From the cell containing the given text, extract its center point as [X, Y] coordinate. 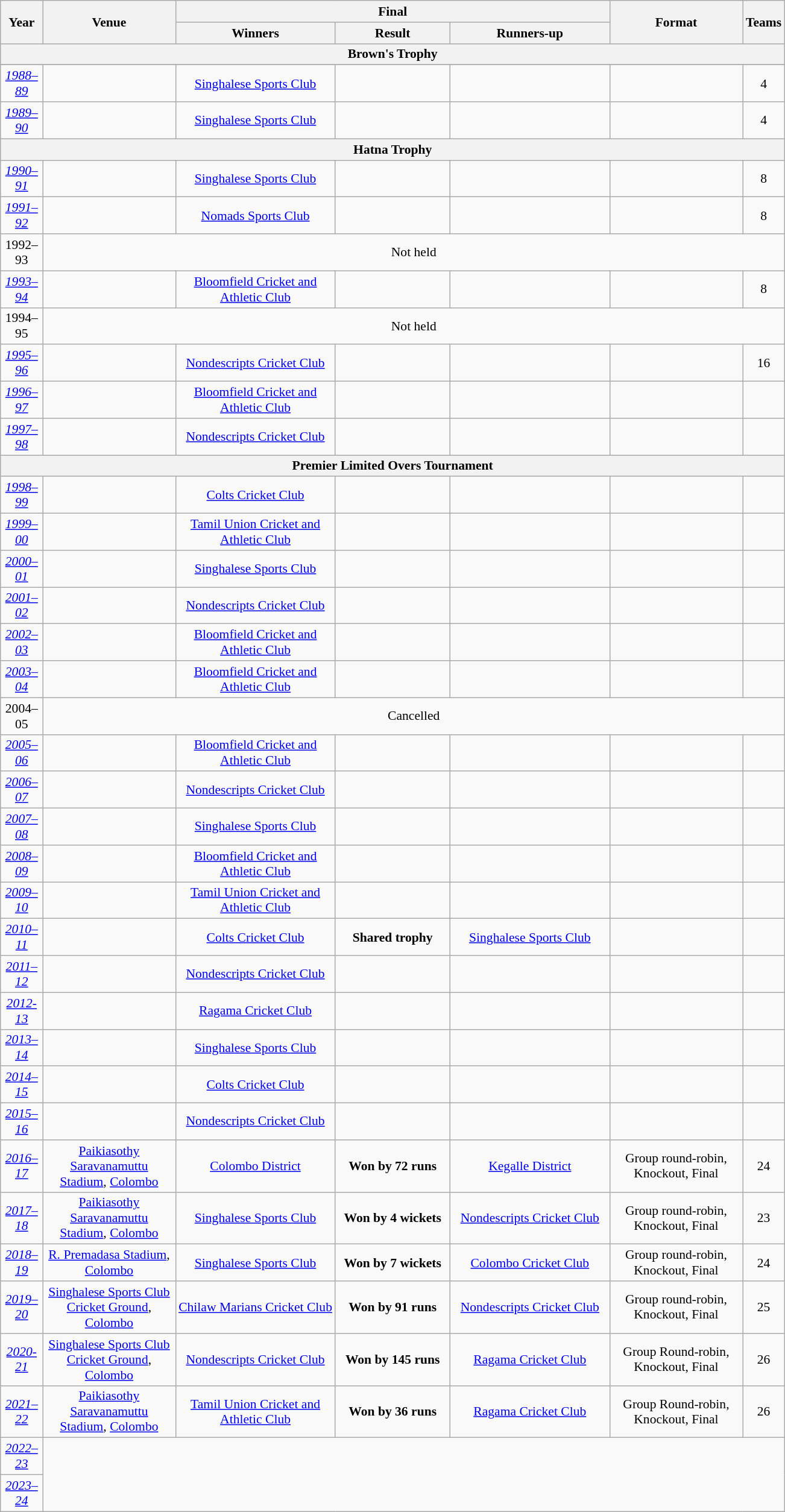
Won by 91 runs [392, 1307]
Won by 36 runs [392, 1412]
23 [764, 1218]
1991–92 [22, 216]
Chilaw Marians Cricket Club [256, 1307]
Colombo District [256, 1166]
1992–93 [22, 252]
2007–08 [22, 827]
1996–97 [22, 400]
Hatna Trophy [393, 150]
Won by 72 runs [392, 1166]
1995–96 [22, 363]
1993–94 [22, 289]
Won by 7 wickets [392, 1262]
Premier Limited Overs Tournament [393, 466]
1997–98 [22, 436]
2014–15 [22, 1085]
1998–99 [22, 496]
2019–20 [22, 1307]
2021–22 [22, 1412]
2009–10 [22, 901]
2001–02 [22, 605]
1989–90 [22, 121]
2008–09 [22, 863]
Kegalle District [529, 1166]
2006–07 [22, 790]
2011–12 [22, 974]
2017–18 [22, 1218]
1988–89 [22, 83]
2013–14 [22, 1048]
2012-13 [22, 1010]
2015–16 [22, 1121]
Won by 145 runs [392, 1360]
2010–11 [22, 937]
R. Premadasa Stadium, Colombo [109, 1262]
Runners-up [529, 33]
1994–95 [22, 326]
1999–00 [22, 532]
25 [764, 1307]
Cancelled [414, 716]
Venue [109, 22]
Year [22, 22]
Shared trophy [392, 937]
Teams [764, 22]
Format [676, 22]
2016–17 [22, 1166]
2020-21 [22, 1360]
2000–01 [22, 569]
Won by 4 wickets [392, 1218]
1990–91 [22, 178]
2018–19 [22, 1262]
2022–23 [22, 1457]
Colombo Cricket Club [529, 1262]
Winners [256, 33]
2023–24 [22, 1493]
Nomads Sports Club [256, 216]
Result [392, 33]
2002–03 [22, 643]
16 [764, 363]
2004–05 [22, 716]
Brown's Trophy [393, 54]
2005–06 [22, 752]
Final [392, 11]
2003–04 [22, 679]
